Determine the (X, Y) coordinate at the center of the cell enclosing the given text.  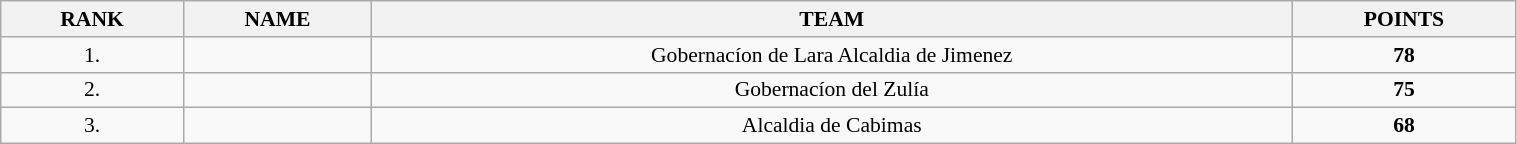
POINTS (1404, 19)
Gobernacíon de Lara Alcaldia de Jimenez (832, 55)
RANK (92, 19)
2. (92, 90)
78 (1404, 55)
3. (92, 126)
NAME (277, 19)
Alcaldia de Cabimas (832, 126)
Gobernacíon del Zulía (832, 90)
TEAM (832, 19)
68 (1404, 126)
75 (1404, 90)
1. (92, 55)
